Find where the given text appears and provide that cell's center as (X, Y) coordinate. 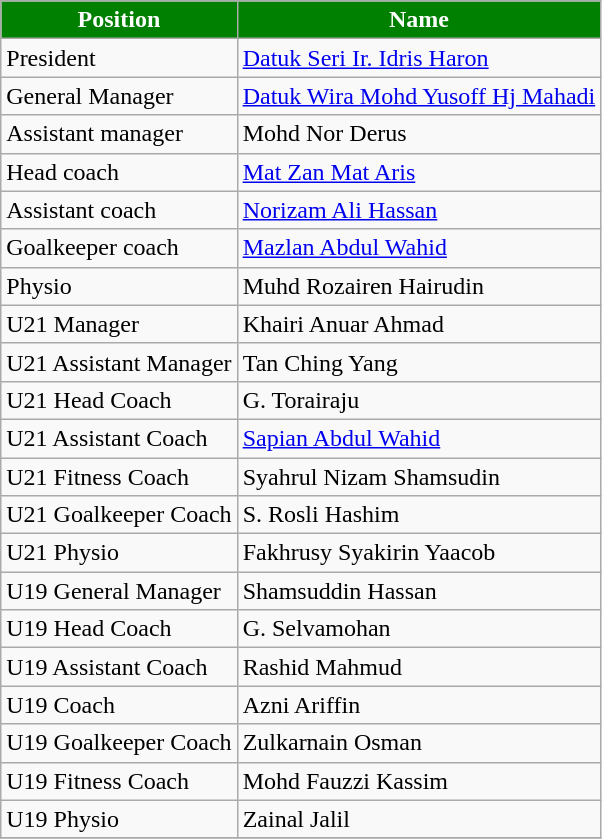
Zainal Jalil (419, 819)
U19 Fitness Coach (119, 781)
President (119, 58)
G. Torairaju (419, 400)
Tan Ching Yang (419, 362)
Mat Zan Mat Aris (419, 172)
Muhd Rozairen Hairudin (419, 286)
Shamsuddin Hassan (419, 591)
General Manager (119, 96)
U19 Assistant Coach (119, 667)
U19 Coach (119, 705)
Position (119, 20)
U21 Fitness Coach (119, 477)
U21 Assistant Coach (119, 438)
U21 Manager (119, 324)
Mohd Nor Derus (419, 134)
U21 Physio (119, 553)
Goalkeeper coach (119, 248)
Assistant manager (119, 134)
U19 Goalkeeper Coach (119, 743)
Assistant coach (119, 210)
Azni Ariffin (419, 705)
Fakhrusy Syakirin Yaacob (419, 553)
Sapian Abdul Wahid (419, 438)
Datuk Seri Ir. Idris Haron (419, 58)
U21 Head Coach (119, 400)
Datuk Wira Mohd Yusoff Hj Mahadi (419, 96)
U19 Head Coach (119, 629)
Zulkarnain Osman (419, 743)
U19 General Manager (119, 591)
U21 Goalkeeper Coach (119, 515)
Head coach (119, 172)
U19 Physio (119, 819)
Mohd Fauzzi Kassim (419, 781)
Norizam Ali Hassan (419, 210)
U21 Assistant Manager (119, 362)
Rashid Mahmud (419, 667)
Mazlan Abdul Wahid (419, 248)
S. Rosli Hashim (419, 515)
Khairi Anuar Ahmad (419, 324)
Name (419, 20)
Physio (119, 286)
G. Selvamohan (419, 629)
Syahrul Nizam Shamsudin (419, 477)
